Search for the cell housing the specified text and yield its [x, y] center coordinate. 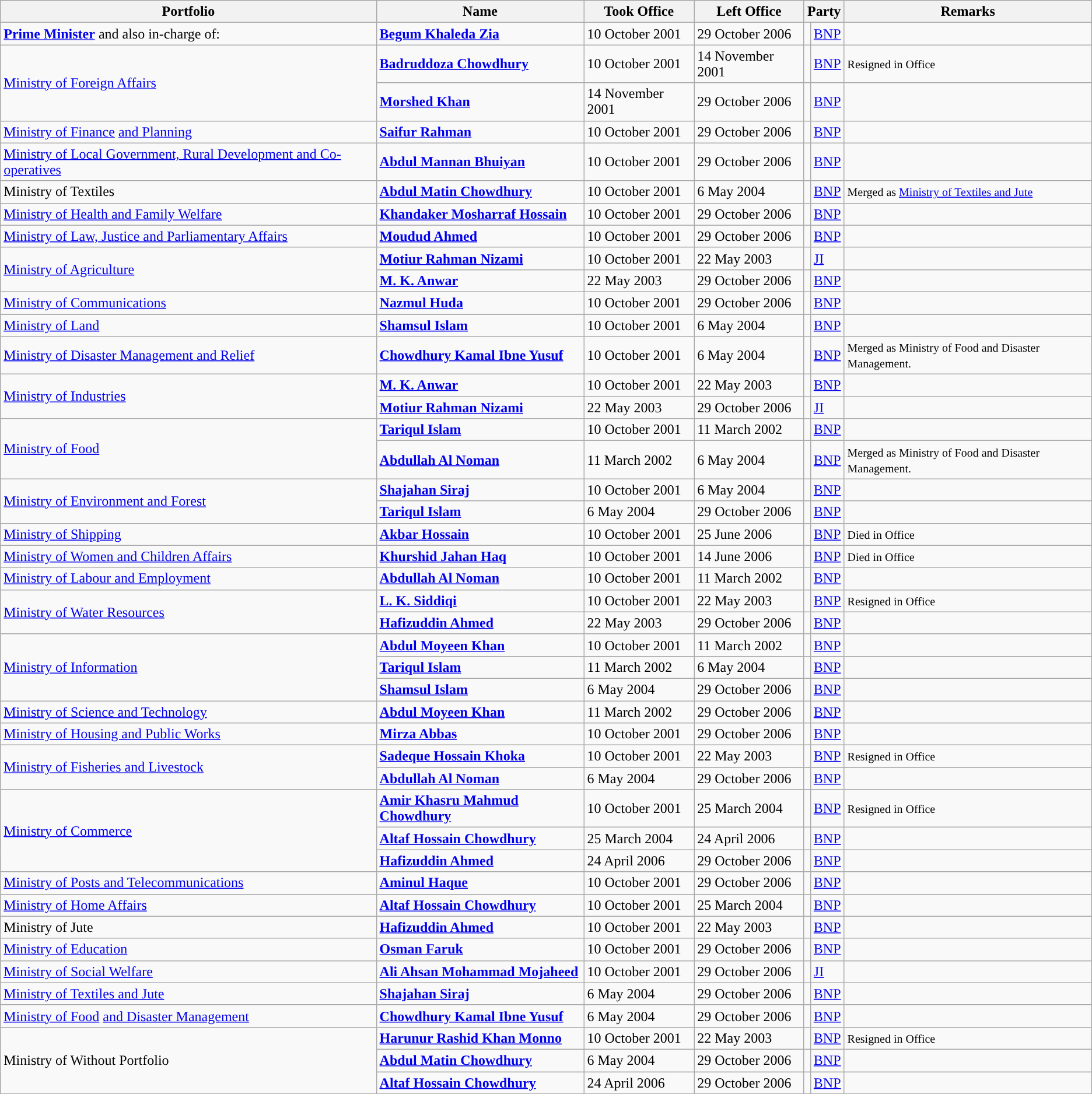
L. K. Siddiqi [480, 601]
Ministry of Industries [188, 397]
Akbar Hossain [480, 534]
Ministry of Communications [188, 303]
Ministry of Women and Children Affairs [188, 556]
25 June 2006 [749, 534]
Name [480, 12]
Ministry of Housing and Public Works [188, 734]
Ministry of Fisheries and Livestock [188, 767]
Ali Ahsan Mohammad Mojaheed [480, 972]
Moudud Ahmed [480, 236]
Ministry of Commerce [188, 830]
Ministry of Local Government, Rural Development and Co-operatives [188, 162]
Saifur Rahman [480, 132]
Ministry of Foreign Affairs [188, 83]
Nazmul Huda [480, 303]
Ministry of Education [188, 949]
Ministry of Labour and Employment [188, 578]
Remarks [968, 12]
Ministry of Disaster Management and Relief [188, 356]
Took Office [639, 12]
Morshed Khan [480, 101]
Ministry of Finance and Planning [188, 132]
Ministry of Without Portfolio [188, 1060]
Harunur Rashid Khan Monno [480, 1038]
Ministry of Health and Family Welfare [188, 214]
Merged as Ministry of Textiles and Jute [968, 192]
Mirza Abbas [480, 734]
Prime Minister and also in-charge of: [188, 34]
Ministry of Social Welfare [188, 972]
Abdul Mannan Bhuiyan [480, 162]
Ministry of Science and Technology [188, 712]
Ministry of Law, Justice and Parliamentary Affairs [188, 236]
Khurshid Jahan Haq [480, 556]
14 June 2006 [749, 556]
Khandaker Mosharraf Hossain [480, 214]
Ministry of Agriculture [188, 269]
Sadeque Hossain Khoka [480, 756]
Amir Khasru Mahmud Chowdhury [480, 808]
Ministry of Information [188, 667]
Party [824, 12]
Ministry of Food and Disaster Management [188, 1016]
Ministry of Land [188, 325]
Osman Faruk [480, 949]
Ministry of Home Affairs [188, 905]
Ministry of Water Resources [188, 612]
Portfolio [188, 12]
Ministry of Jute [188, 927]
Left Office [749, 12]
Ministry of Food [188, 449]
Badruddoza Chowdhury [480, 64]
Ministry of Environment and Forest [188, 501]
Ministry of Posts and Telecommunications [188, 883]
Ministry of Textiles [188, 192]
Ministry of Shipping [188, 534]
Aminul Haque [480, 883]
Begum Khaleda Zia [480, 34]
Ministry of Textiles and Jute [188, 994]
